Capture the cell that displays the provided text and extract its [X, Y] central coordinate. 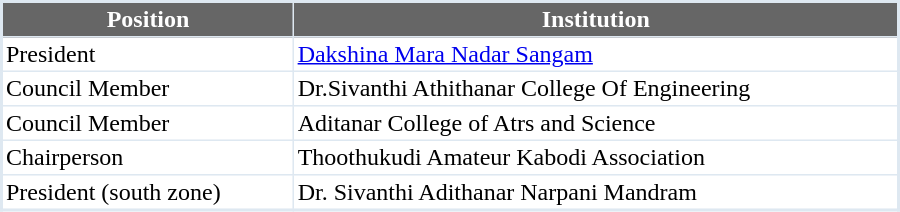
Institution [596, 20]
Dr. Sivanthi Adithanar Narpani Mandram [596, 192]
Dr.Sivanthi Athithanar College Of Engineering [596, 88]
Aditanar College of Atrs and Science [596, 123]
Thoothukudi Amateur Kabodi Association [596, 157]
President [148, 54]
Position [148, 20]
Chairperson [148, 157]
President (south zone) [148, 192]
Dakshina Mara Nadar Sangam [596, 54]
